From the cell containing the given text, extract its center point as (X, Y) coordinate. 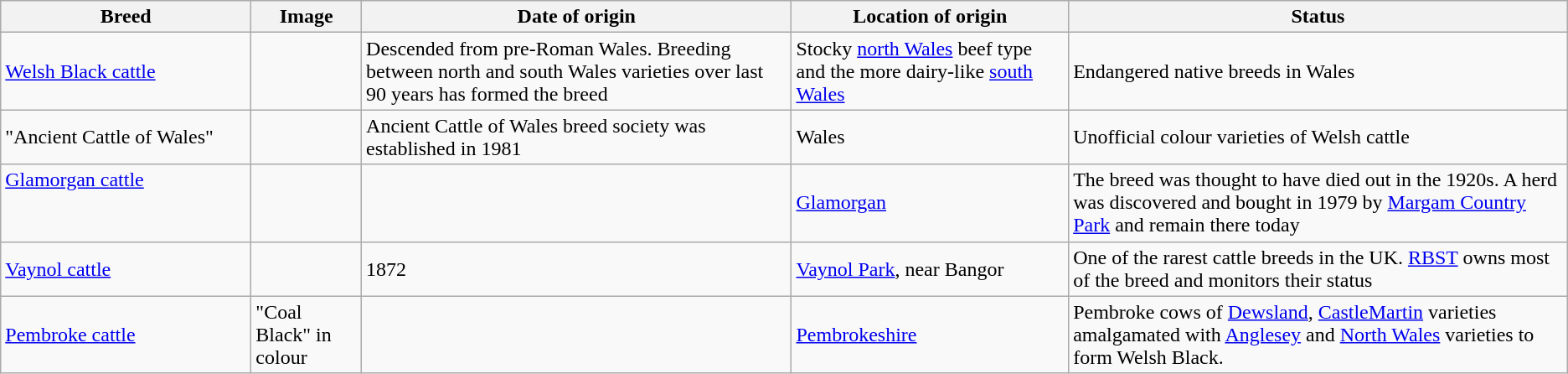
Unofficial colour varieties of Welsh cattle (1318, 138)
"Coal Black" in colour (307, 335)
Date of origin (576, 17)
Glamorgan cattle (126, 203)
1872 (576, 268)
Vaynol cattle (126, 268)
Pembroke cattle (126, 335)
Vaynol Park, near Bangor (930, 268)
Pembroke cows of Dewsland, CastleMartin varieties amalgamated with Anglesey and North Wales varieties to form Welsh Black. (1318, 335)
Breed (126, 17)
Ancient Cattle of Wales breed society was established in 1981 (576, 138)
Welsh Black cattle (126, 71)
Image (307, 17)
Wales (930, 138)
The breed was thought to have died out in the 1920s. A herd was discovered and bought in 1979 by Margam Country Park and remain there today (1318, 203)
Location of origin (930, 17)
Status (1318, 17)
"Ancient Cattle of Wales" (126, 138)
Glamorgan (930, 203)
One of the rarest cattle breeds in the UK. RBST owns most of the breed and monitors their status (1318, 268)
Endangered native breeds in Wales (1318, 71)
Stocky north Wales beef type and the more dairy-like south Wales (930, 71)
Descended from pre-Roman Wales. Breeding between north and south Wales varieties over last 90 years has formed the breed (576, 71)
Pembrokeshire (930, 335)
